Capture the cell that displays the provided text and extract its [x, y] central coordinate. 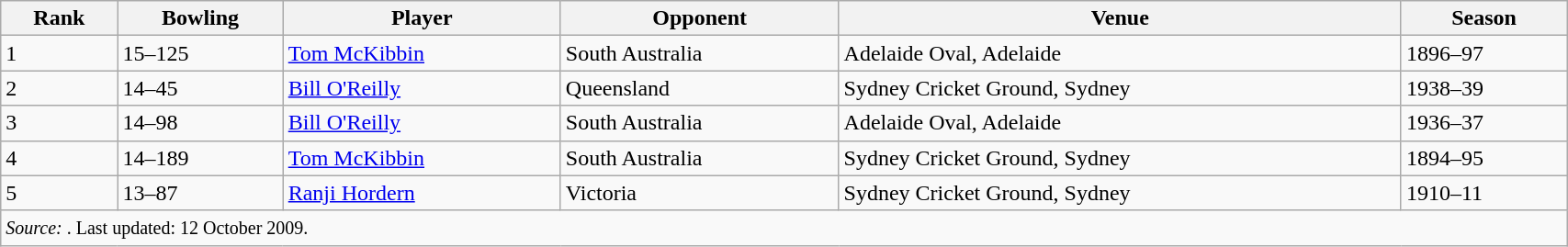
14–189 [200, 158]
Queensland [700, 88]
Player [422, 18]
14–98 [200, 123]
14–45 [200, 88]
2 [59, 88]
1896–97 [1483, 53]
1936–37 [1483, 123]
5 [59, 193]
1910–11 [1483, 193]
13–87 [200, 193]
1938–39 [1483, 88]
1894–95 [1483, 158]
1 [59, 53]
Opponent [700, 18]
15–125 [200, 53]
Source: . Last updated: 12 October 2009. [784, 228]
Venue [1120, 18]
Victoria [700, 193]
3 [59, 123]
Ranji Hordern [422, 193]
4 [59, 158]
Rank [59, 18]
Bowling [200, 18]
Season [1483, 18]
